Detect which cell encompasses the target text, then output its [X, Y] center coordinate. 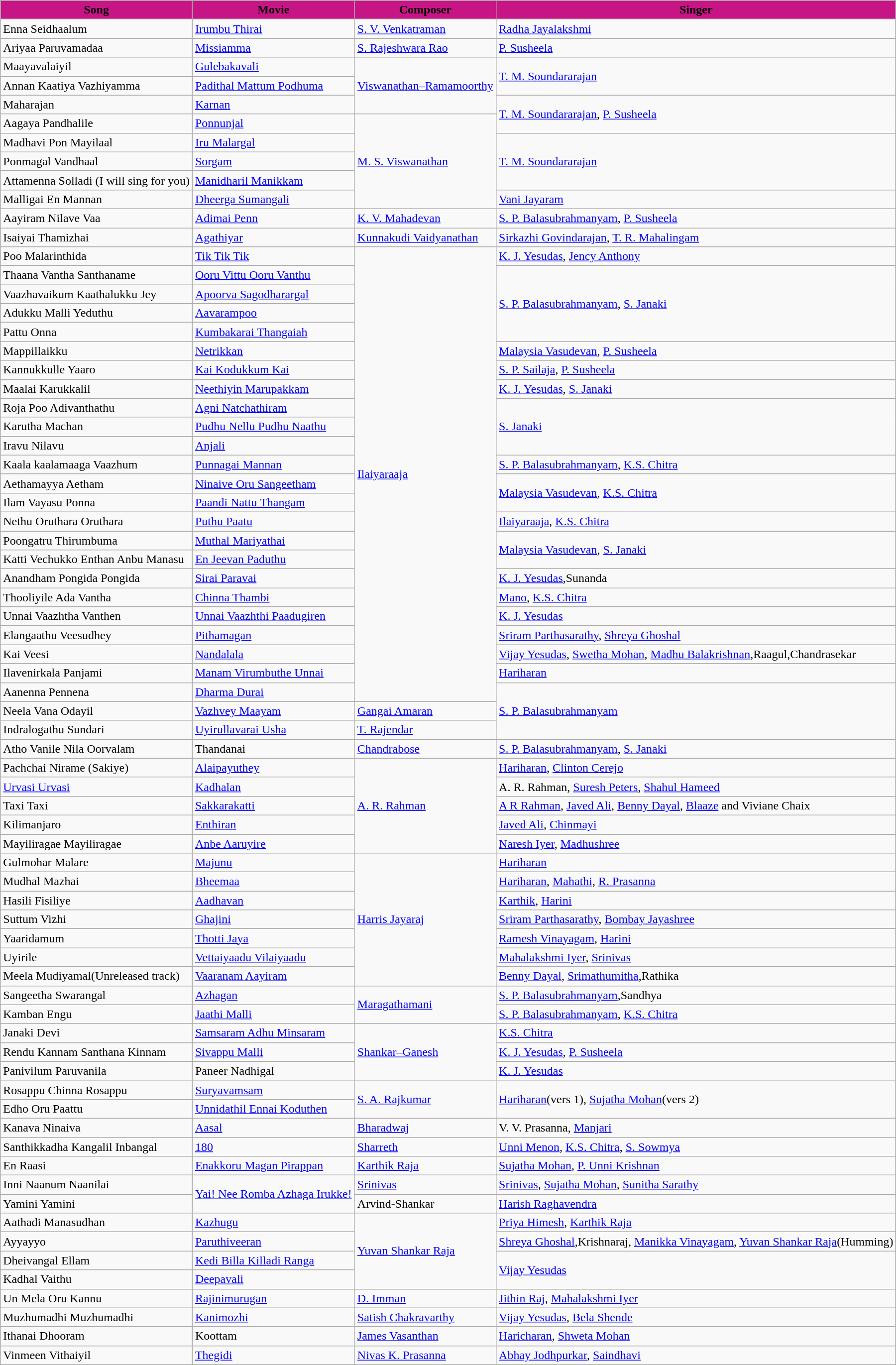
Anjali [273, 446]
Bheemaa [273, 882]
S. P. Balasubrahmanyam,Sandhya [696, 995]
Vettaiyaadu Vilaiyaadu [273, 957]
Ilaiyaraaja, K.S. Chitra [696, 521]
Iru Malargal [273, 142]
Maharajan [97, 105]
Anandham Pongida Pongida [97, 578]
A R Rahman, Javed Ali, Benny Dayal, Blaaze and Viviane Chaix [696, 805]
Uyirullavarai Usha [273, 730]
T. M. Soundararajan, P. Susheela [696, 114]
Azhagan [273, 995]
Mappillaikku [97, 351]
Aayiram Nilave Vaa [97, 218]
Janaki Devi [97, 1033]
Puthu Paatu [273, 521]
Rendu Kannam Santhana Kinnam [97, 1052]
Movie [273, 10]
Karthik Raja [425, 1166]
Kadhalan [273, 787]
Thegidi [273, 1355]
Ninaive Oru Sangeetham [273, 483]
Manidharil Manikkam [273, 180]
Enthiran [273, 824]
Agni Natchathiram [273, 408]
Naresh Iyer, Madhushree [696, 844]
Mahalakshmi Iyer, Srinivas [696, 957]
Nandalala [273, 654]
K.S. Chitra [696, 1033]
Poo Malarinthida [97, 256]
Vaazhavaikum Kaathalukku Jey [97, 294]
Malaysia Vasudevan, S. Janaki [696, 550]
Jithin Raj, Mahalakshmi Iyer [696, 1298]
Vaaranam Aayiram [273, 976]
Sirkazhi Govindarajan, T. R. Mahalingam [696, 237]
Sirai Paravai [273, 578]
Elangaathu Veesudhey [97, 635]
T. Rajendar [425, 730]
Rajinimurugan [273, 1298]
Sivappu Malli [273, 1052]
Abhay Jodhpurkar, Saindhavi [696, 1355]
Radha Jayalakshmi [696, 29]
Srinivas, Sujatha Mohan, Sunitha Sarathy [696, 1185]
Paandi Nattu Thangam [273, 502]
Ramesh Vinayagam, Harini [696, 938]
Song [97, 10]
Singer [696, 10]
Sujatha Mohan, P. Unni Krishnan [696, 1166]
Unnai Vaazhtha Vanthen [97, 616]
Hasili Fisiliye [97, 901]
Shreya Ghoshal,Krishnaraj, Manikka Vinayagam, Yuvan Shankar Raja(Humming) [696, 1242]
Agathiyar [273, 237]
Thotti Jaya [273, 938]
Hariharan, Mahathi, R. Prasanna [696, 882]
Harish Raghavendra [696, 1204]
Yai! Nee Romba Azhaga Irukke! [273, 1194]
Javed Ali, Chinmayi [696, 824]
Ithanai Dhooram [97, 1336]
K. V. Mahadevan [425, 218]
S. P. Balasubrahmanyam [696, 711]
Neethiyin Marupakkam [273, 389]
Ilavenirkala Panjami [97, 673]
S. V. Venkatraman [425, 29]
Atho Vanile Nila Oorvalam [97, 749]
Padithal Mattum Podhuma [273, 86]
K. J. Yesudas, S. Janaki [696, 389]
Irumbu Thirai [273, 29]
Haricharan, Shweta Mohan [696, 1336]
Gangai Amaran [425, 711]
180 [273, 1146]
Aasal [273, 1128]
Unni Menon, K.S. Chitra, S. Sowmya [696, 1146]
Suryavamsam [273, 1090]
Muzhumadhi Muzhumadhi [97, 1317]
Pudhu Nellu Pudhu Naathu [273, 427]
S. A. Rajkumar [425, 1099]
Majunu [273, 863]
Taxi Taxi [97, 805]
Deepavali [273, 1279]
Vazhvey Maayam [273, 711]
K. J. Yesudas,Sunanda [696, 578]
Panivilum Paruvanila [97, 1071]
Thooliyile Ada Vantha [97, 597]
Gulmohar Malare [97, 863]
Ponmagal Vandhaal [97, 161]
Roja Poo Adivanthathu [97, 408]
Manam Virumbuthe Unnai [273, 673]
Srinivas [425, 1185]
Shankar–Ganesh [425, 1052]
Ilaiyaraaja [425, 474]
Pithamagan [273, 635]
Urvasi Urvasi [97, 787]
En Jeevan Paduthu [273, 560]
Vinmeen Vithaiyil [97, 1355]
En Raasi [97, 1166]
Netrikkan [273, 351]
Adimai Penn [273, 218]
Kaala kaalamaaga Vaazhum [97, 464]
Arvind-Shankar [425, 1204]
Aathadi Manasudhan [97, 1223]
Sorgam [273, 161]
Kai Veesi [97, 654]
Sriram Parthasarathy, Bombay Jayashree [696, 919]
Aavarampoo [273, 313]
Aagaya Pandhalile [97, 123]
Madhavi Pon Mayilaal [97, 142]
S. Rajeshwara Rao [425, 48]
Anbe Aaruyire [273, 844]
Vijay Yesudas, Swetha Mohan, Madhu Balakrishnan,Raagul,Chandrasekar [696, 654]
Aethamayya Aetham [97, 483]
Inni Naanum Naanilai [97, 1185]
Hariharan, Clinton Cerejo [696, 768]
Benny Dayal, Srimathumitha,Rathika [696, 976]
Adukku Malli Yeduthu [97, 313]
A. R. Rahman [425, 805]
Ooru Vittu Ooru Vanthu [273, 275]
Maayavalaiyil [97, 67]
Priya Himesh, Karthik Raja [696, 1223]
Sharreth [425, 1146]
Enna Seidhaalum [97, 29]
Mano, K.S. Chitra [696, 597]
Nethu Oruthara Oruthara [97, 521]
Maalai Karukkalil [97, 389]
Indralogathu Sundari [97, 730]
Pachchai Nirame (Sakiye) [97, 768]
Chandrabose [425, 749]
Karthik, Harini [696, 901]
Kumbakarai Thangaiah [273, 332]
Edho Oru Paattu [97, 1109]
Composer [425, 10]
Vijay Yesudas, Bela Shende [696, 1317]
Dheivangal Ellam [97, 1260]
Bharadwaj [425, 1128]
Aanenna Pennena [97, 692]
Kanimozhi [273, 1317]
Katti Vechukko Enthan Anbu Manasu [97, 560]
Jaathi Malli [273, 1014]
Kadhal Vaithu [97, 1279]
Ariyaa Paruvamadaa [97, 48]
Yuvan Shankar Raja [425, 1251]
Kedi Billa Killadi Ranga [273, 1260]
Ghajini [273, 919]
Malaysia Vasudevan, P. Susheela [696, 351]
Uyirile [97, 957]
S. P. Sailaja, P. Susheela [696, 370]
Santhikkadha Kangalil Inbangal [97, 1146]
Sriram Parthasarathy, Shreya Ghoshal [696, 635]
Muthal Mariyathai [273, 540]
Yaaridamum [97, 938]
Meela Mudiyamal(Unreleased track) [97, 976]
Annan Kaatiya Vazhiyamma [97, 86]
Malligai En Mannan [97, 199]
Yamini Yamini [97, 1204]
Sakkarakatti [273, 805]
Vani Jayaram [696, 199]
Rosappu Chinna Rosappu [97, 1090]
Thaana Vantha Santhaname [97, 275]
Kilimanjaro [97, 824]
Ayyayyo [97, 1242]
Missiamma [273, 48]
Aadhavan [273, 901]
Dheerga Sumangali [273, 199]
Viswanathan–Ramamoorthy [425, 86]
Kamban Engu [97, 1014]
Kunnakudi Vaidyanathan [425, 237]
Poongatru Thirumbuma [97, 540]
Maragathamani [425, 1005]
Samsaram Adhu Minsaram [273, 1033]
Kanava Ninaiva [97, 1128]
D. Imman [425, 1298]
V. V. Prasanna, Manjari [696, 1128]
A. R. Rahman, Suresh Peters, Shahul Hameed [696, 787]
Unnai Vaazhthi Paadugiren [273, 616]
S. Janaki [696, 427]
Hariharan(vers 1), Sujatha Mohan(vers 2) [696, 1099]
Alaipayuthey [273, 768]
Unnidathil Ennai Koduthen [273, 1109]
Karnan [273, 105]
K. J. Yesudas, P. Susheela [696, 1052]
Harris Jayaraj [425, 919]
Koottam [273, 1336]
Tik Tik Tik [273, 256]
Malaysia Vasudevan, K.S. Chitra [696, 493]
M. S. Viswanathan [425, 161]
S. P. Balasubrahmanyam, P. Susheela [696, 218]
Attamenna Solladi (I will sing for you) [97, 180]
Suttum Vizhi [97, 919]
Karutha Machan [97, 427]
Pattu Onna [97, 332]
Paneer Nadhigal [273, 1071]
Kazhugu [273, 1223]
Dharma Durai [273, 692]
Vijay Yesudas [696, 1270]
Punnagai Mannan [273, 464]
Mudhal Mazhai [97, 882]
Enakkoru Magan Pirappan [273, 1166]
Kannukkulle Yaaro [97, 370]
Satish Chakravarthy [425, 1317]
Neela Vana Odayil [97, 711]
Paruthiveeran [273, 1242]
Ponnunjal [273, 123]
Gulebakavali [273, 67]
K. J. Yesudas, Jency Anthony [696, 256]
Kai Kodukkum Kai [273, 370]
Isaiyai Thamizhai [97, 237]
Chinna Thambi [273, 597]
Nivas K. Prasanna [425, 1355]
Mayiliragae Mayiliragae [97, 844]
Iravu Nilavu [97, 446]
Thandanai [273, 749]
Apoorva Sagodharargal [273, 294]
Sangeetha Swarangal [97, 995]
P. Susheela [696, 48]
Un Mela Oru Kannu [97, 1298]
Ilam Vayasu Ponna [97, 502]
James Vasanthan [425, 1336]
